Detect which cell encompasses the target text, then output its [x, y] center coordinate. 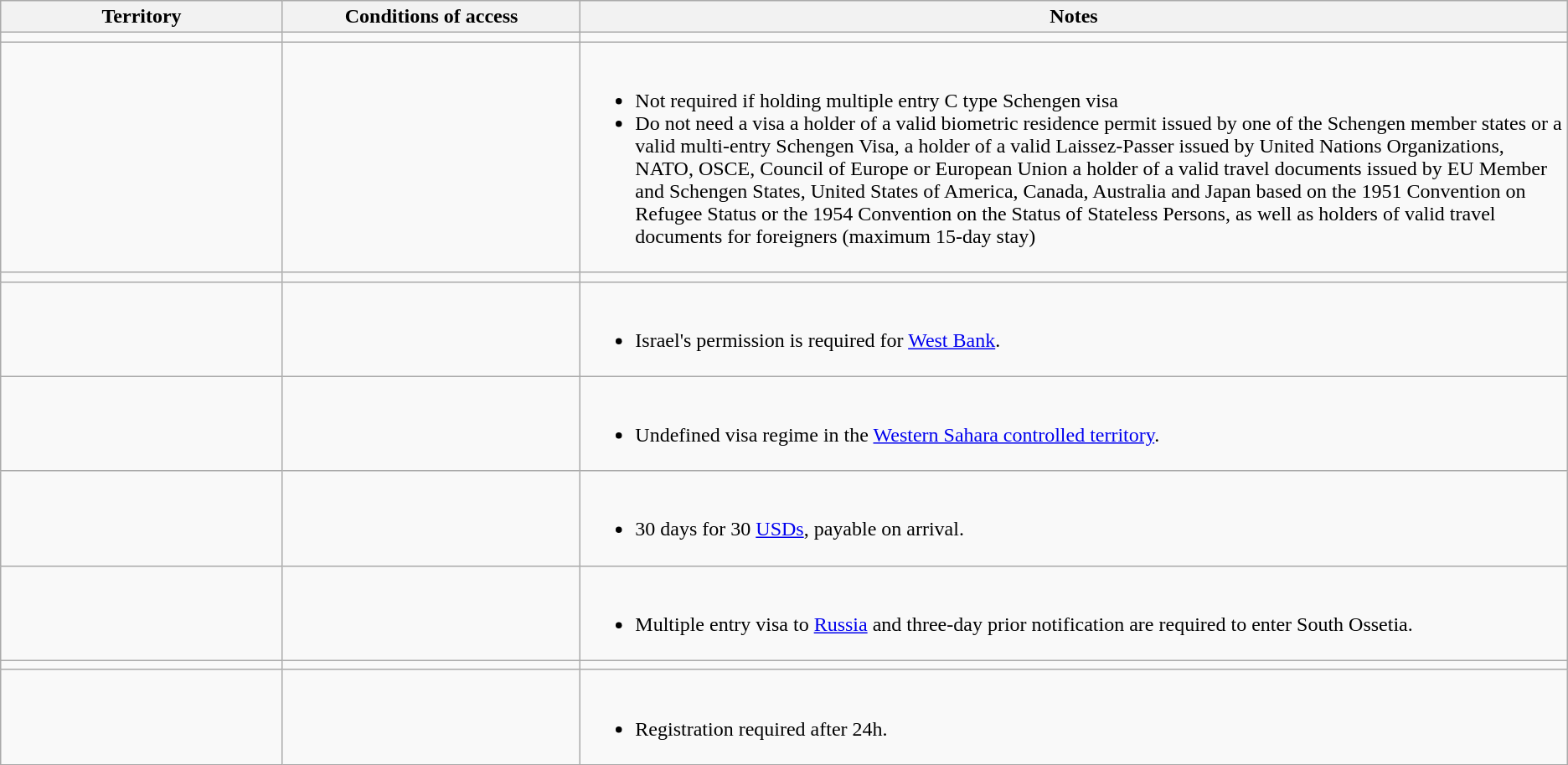
Registration required after 24h. [1074, 717]
Territory [142, 17]
Notes [1074, 17]
Undefined visa regime in the Western Sahara controlled territory. [1074, 424]
30 days for 30 USDs, payable on arrival. [1074, 518]
Conditions of access [431, 17]
Israel's permission is required for West Bank. [1074, 328]
Multiple entry visa to Russia and three-day prior notification are required to enter South Ossetia. [1074, 613]
